Identify which cell holds the provided text, then report its [x, y] central coordinate. 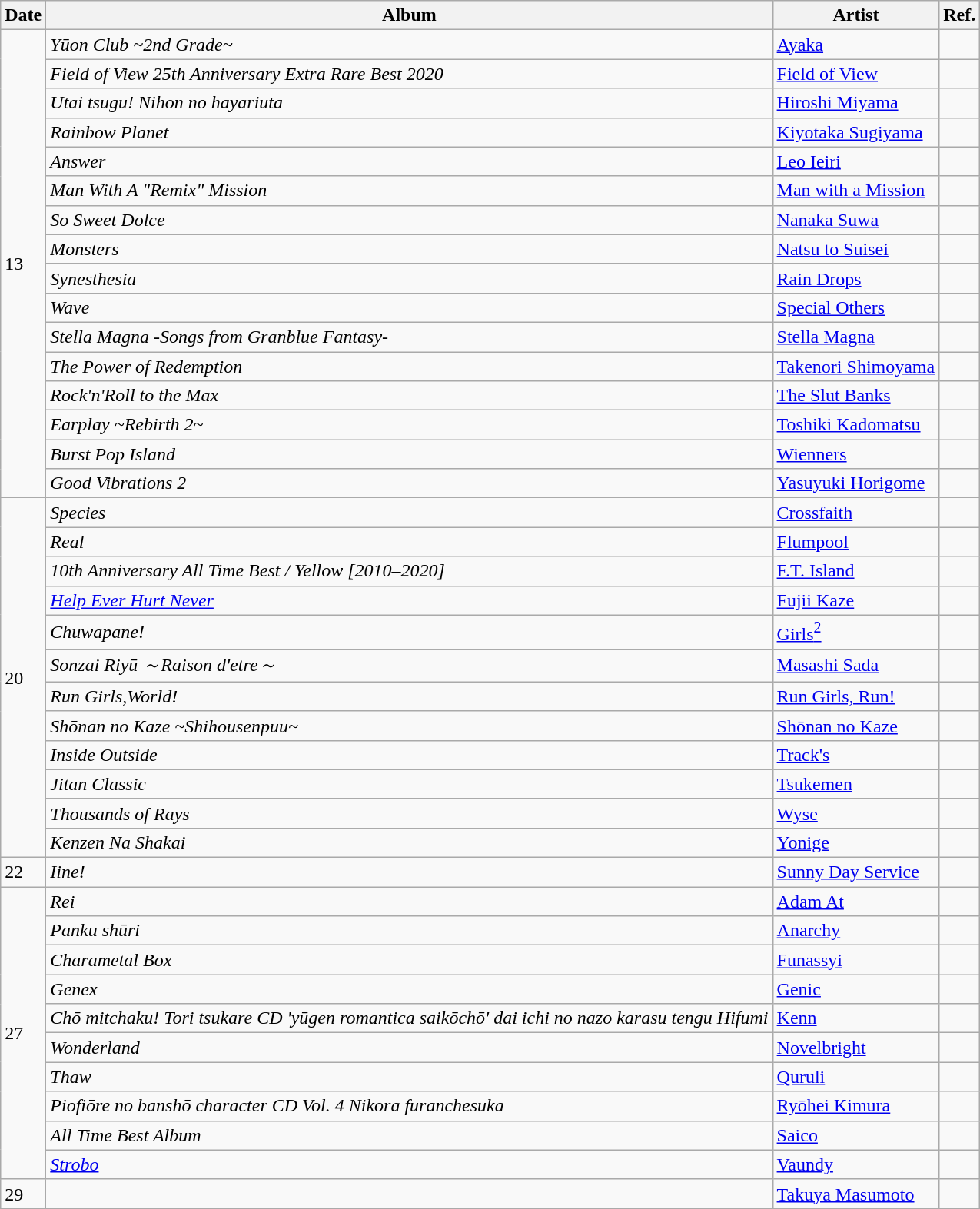
Stella Magna -Songs from Granblue Fantasy- [409, 337]
Charametal Box [409, 960]
Man with a Mission [856, 191]
Saico [856, 1135]
Stella Magna [856, 337]
So Sweet Dolce [409, 220]
Natsu to Suisei [856, 249]
Synesthesia [409, 278]
All Time Best Album [409, 1135]
Artist [856, 15]
Strobo [409, 1164]
Ayaka [856, 45]
Date [23, 15]
Rei [409, 902]
Girls2 [856, 632]
Ryōhei Kimura [856, 1106]
Field of View [856, 74]
Sunny Day Service [856, 872]
Sonzai Riyū ～Raison d'etre～ [409, 666]
Help Ever Hurt Never [409, 600]
The Power of Redemption [409, 367]
Kenn [856, 1018]
Novelbright [856, 1048]
Iine! [409, 872]
Chō mitchaku! Tori tsukare CD 'yūgen romantica saikōchō' dai ichi no nazo karasu tengu Hifumi [409, 1018]
Good Vibrations 2 [409, 483]
Species [409, 513]
Chuwapane! [409, 632]
Masashi Sada [856, 666]
Yonige [856, 842]
Earplay ~Rebirth 2~ [409, 425]
Genex [409, 989]
Wave [409, 307]
Shōnan no Kaze ~Shihousenpuu~ [409, 726]
Run Girls,World! [409, 696]
Crossfaith [856, 513]
Track's [856, 755]
Burst Pop Island [409, 454]
Rock'n'Roll to the Max [409, 396]
Yasuyuki Horigome [856, 483]
Rain Drops [856, 278]
Wyse [856, 813]
Field of View 25th Anniversary Extra Rare Best 2020 [409, 74]
Yūon Club ~2nd Grade~ [409, 45]
Piofiōre no banshō character CD Vol. 4 Nikora furanchesuka [409, 1106]
F.T. Island [856, 571]
Inside Outside [409, 755]
Nanaka Suwa [856, 220]
Kiyotaka Sugiyama [856, 132]
Answer [409, 161]
29 [23, 1194]
20 [23, 678]
Thousands of Rays [409, 813]
Jitan Classic [409, 784]
Rainbow Planet [409, 132]
Funassyi [856, 960]
Man With A "Remix" Mission [409, 191]
Run Girls, Run! [856, 696]
Anarchy [856, 931]
10th Anniversary All Time Best / Yellow [2010–2020] [409, 571]
Flumpool [856, 542]
Vaundy [856, 1164]
The Slut Banks [856, 396]
27 [23, 1033]
Monsters [409, 249]
Tsukemen [856, 784]
Takenori Shimoyama [856, 367]
Leo Ieiri [856, 161]
Shōnan no Kaze [856, 726]
22 [23, 872]
Kenzen Na Shakai [409, 842]
Thaw [409, 1077]
Wienners [856, 454]
Genic [856, 989]
Real [409, 542]
Ref. [959, 15]
Utai tsugu! Nihon no hayariuta [409, 103]
13 [23, 264]
Wonderland [409, 1048]
Panku shūri [409, 931]
Special Others [856, 307]
Hiroshi Miyama [856, 103]
Fujii Kaze [856, 600]
Quruli [856, 1077]
Album [409, 15]
Takuya Masumoto [856, 1194]
Adam At [856, 902]
Toshiki Kadomatsu [856, 425]
